Locate the cell with the specified text and output its (x, y) center coordinate. 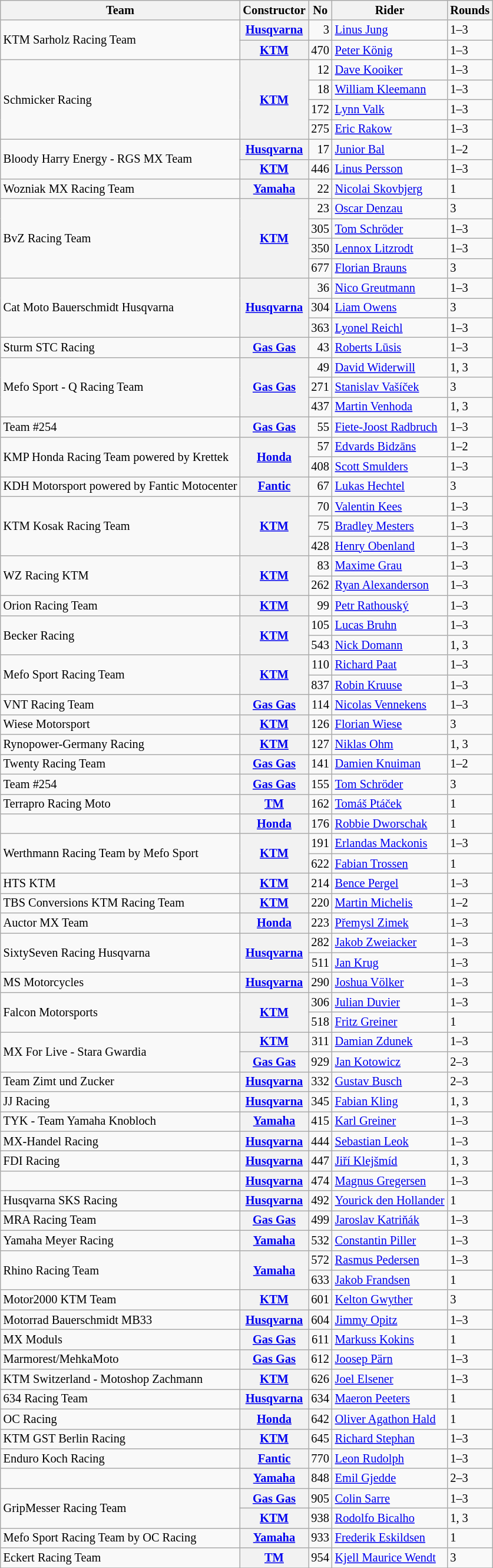
HTS KTM (120, 883)
601 (320, 1300)
Mefo Sport Racing Team (120, 674)
176 (320, 823)
Martin Venhoda (390, 407)
18 (320, 90)
Robin Kruuse (390, 685)
332 (320, 1082)
Constructor (274, 10)
604 (320, 1320)
Team (120, 10)
KTM Switzerland - Motoshop Zachmann (120, 1379)
Husqvarna SKS Racing (120, 1201)
Linus Jung (390, 30)
Henry Obenland (390, 546)
905 (320, 1498)
Erlandas Mackonis (390, 844)
Liam Owens (390, 308)
Jimmy Opitz (390, 1320)
428 (320, 546)
Frederik Eskildsen (390, 1538)
155 (320, 784)
Eric Rakow (390, 129)
437 (320, 407)
Magnus Gregersen (390, 1181)
Twenty Racing Team (120, 764)
Marmorest/MehkaMoto (120, 1359)
SixtySeven Racing Husqvarna (120, 953)
43 (320, 347)
304 (320, 308)
Jaroslav Katriňák (390, 1220)
572 (320, 1260)
Wozniak MX Racing Team (120, 189)
Dave Kooiker (390, 70)
Lynn Valk (390, 110)
KTM Sarholz Racing Team (120, 40)
612 (320, 1359)
Petr Rathouský (390, 605)
929 (320, 1062)
12 (320, 70)
492 (320, 1201)
Edvards Bidzāns (390, 447)
Přemysl Zimek (390, 923)
83 (320, 566)
MRA Racing Team (120, 1220)
191 (320, 844)
633 (320, 1280)
Rynopower-Germany Racing (120, 745)
105 (320, 625)
933 (320, 1538)
57 (320, 447)
Valentin Kees (390, 506)
444 (320, 1141)
282 (320, 943)
511 (320, 963)
634 Racing Team (120, 1399)
Yamaha Meyer Racing (120, 1240)
17 (320, 149)
Maxime Grau (390, 566)
FDI Racing (120, 1161)
Motorrad Bauerschmidt MB33 (120, 1320)
70 (320, 506)
223 (320, 923)
114 (320, 704)
Ryan Alexanderson (390, 585)
363 (320, 328)
Werthmann Racing Team by Mefo Sport (120, 854)
Wiese Motorsport (120, 724)
271 (320, 387)
Team Zimt und Zucker (120, 1082)
543 (320, 645)
Tomáš Ptáček (390, 804)
141 (320, 764)
408 (320, 466)
275 (320, 129)
Nicolas Vennekens (390, 704)
MX Moduls (120, 1339)
Fiete-Joost Radbruch (390, 427)
Lucas Bruhn (390, 625)
311 (320, 1042)
Bradley Mesters (390, 526)
Stanislav Vašíček (390, 387)
Bloody Harry Energy - RGS MX Team (120, 159)
Niklas Ohm (390, 745)
Damian Zdunek (390, 1042)
Leon Rudolph (390, 1458)
Rodolfo Bicalho (390, 1518)
Sturm STC Racing (120, 347)
22 (320, 189)
BvZ Racing Team (120, 238)
Julian Duvier (390, 1002)
55 (320, 427)
Nico Greutmann (390, 288)
Bence Pergel (390, 883)
49 (320, 367)
645 (320, 1439)
642 (320, 1419)
499 (320, 1220)
305 (320, 229)
Rider (390, 10)
Jan Kotowicz (390, 1062)
KMP Honda Racing Team powered by Krettek (120, 456)
Joshua Völker (390, 983)
Richard Stephan (390, 1439)
Florian Brauns (390, 268)
626 (320, 1379)
Rhino Racing Team (120, 1270)
Maeron Peeters (390, 1399)
447 (320, 1161)
JJ Racing (120, 1101)
Fritz Greiner (390, 1022)
David Widerwill (390, 367)
837 (320, 685)
WZ Racing KTM (120, 575)
Kelton Gwyther (390, 1300)
Jan Krug (390, 963)
Oscar Denzau (390, 209)
Jiří Klejšmíd (390, 1161)
532 (320, 1240)
Colin Sarre (390, 1498)
MX For Live - Stara Gwardia (120, 1052)
Schmicker Racing (120, 99)
622 (320, 864)
Rounds (470, 10)
Becker Racing (120, 635)
Robbie Dworschak (390, 823)
470 (320, 50)
Rasmus Pedersen (390, 1260)
OC Racing (120, 1419)
Mefo Sport Racing Team by OC Racing (120, 1538)
126 (320, 724)
TBS Conversions KTM Racing Team (120, 903)
75 (320, 526)
172 (320, 110)
Motor2000 KTM Team (120, 1300)
GripMesser Racing Team (120, 1508)
VNT Racing Team (120, 704)
Lyonel Reichl (390, 328)
Scott Smulders (390, 466)
Junior Bal (390, 149)
Sebastian Leok (390, 1141)
415 (320, 1121)
Peter König (390, 50)
Joel Elsener (390, 1379)
Nicolai Skovbjerg (390, 189)
TYK - Team Yamaha Knobloch (120, 1121)
Gustav Busch (390, 1082)
Emil Gjedde (390, 1478)
Markuss Kokins (390, 1339)
Falcon Motorsports (120, 1012)
110 (320, 665)
162 (320, 804)
Fabian Trossen (390, 864)
Auctor MX Team (120, 923)
KTM Kosak Racing Team (120, 526)
Mefo Sport - Q Racing Team (120, 387)
Yourick den Hollander (390, 1201)
127 (320, 745)
Linus Persson (390, 169)
Nick Domann (390, 645)
Jakob Frandsen (390, 1280)
474 (320, 1181)
Richard Paat (390, 665)
23 (320, 209)
446 (320, 169)
67 (320, 486)
Orion Racing Team (120, 605)
350 (320, 248)
518 (320, 1022)
Martin Michelis (390, 903)
William Kleemann (390, 90)
214 (320, 883)
KDH Motorsport powered by Fantic Motocenter (120, 486)
290 (320, 983)
Jakob Zweiacker (390, 943)
634 (320, 1399)
220 (320, 903)
Lukas Hechtel (390, 486)
No (320, 10)
Oliver Agathon Hald (390, 1419)
99 (320, 605)
Damien Knuiman (390, 764)
938 (320, 1518)
Roberts Lūsis (390, 347)
MX-Handel Racing (120, 1141)
954 (320, 1558)
KTM GST Berlin Racing (120, 1439)
306 (320, 1002)
Enduro Koch Racing (120, 1458)
Karl Greiner (390, 1121)
Lennox Litzrodt (390, 248)
Terrapro Racing Moto (120, 804)
MS Motorcycles (120, 983)
770 (320, 1458)
Fabian Kling (390, 1101)
Kjell Maurice Wendt (390, 1558)
677 (320, 268)
262 (320, 585)
Eckert Racing Team (120, 1558)
848 (320, 1478)
Florian Wiese (390, 724)
Constantin Piller (390, 1240)
Joosep Pärn (390, 1359)
36 (320, 288)
Cat Moto Bauerschmidt Husqvarna (120, 308)
345 (320, 1101)
611 (320, 1339)
